Output the (X, Y) coordinate of the center of the cell containing the given text.  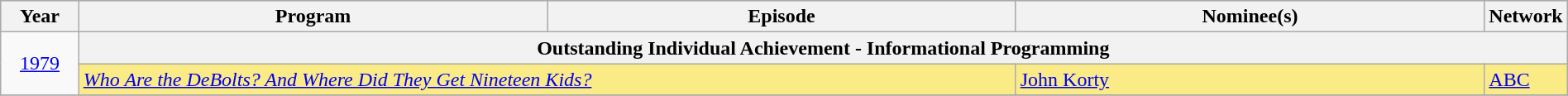
Program (313, 17)
Outstanding Individual Achievement - Informational Programming (823, 48)
Year (40, 17)
ABC (1526, 79)
1979 (40, 64)
John Korty (1250, 79)
Episode (782, 17)
Who Are the DeBolts? And Where Did They Get Nineteen Kids? (547, 79)
Nominee(s) (1250, 17)
Network (1526, 17)
